Extract the [x, y] coordinate from the center of the cell holding the provided text.  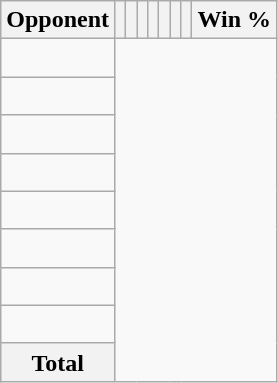
Total [58, 362]
Opponent [58, 20]
Win % [234, 20]
